Determine the (X, Y) coordinate at the center of the cell enclosing the given text.  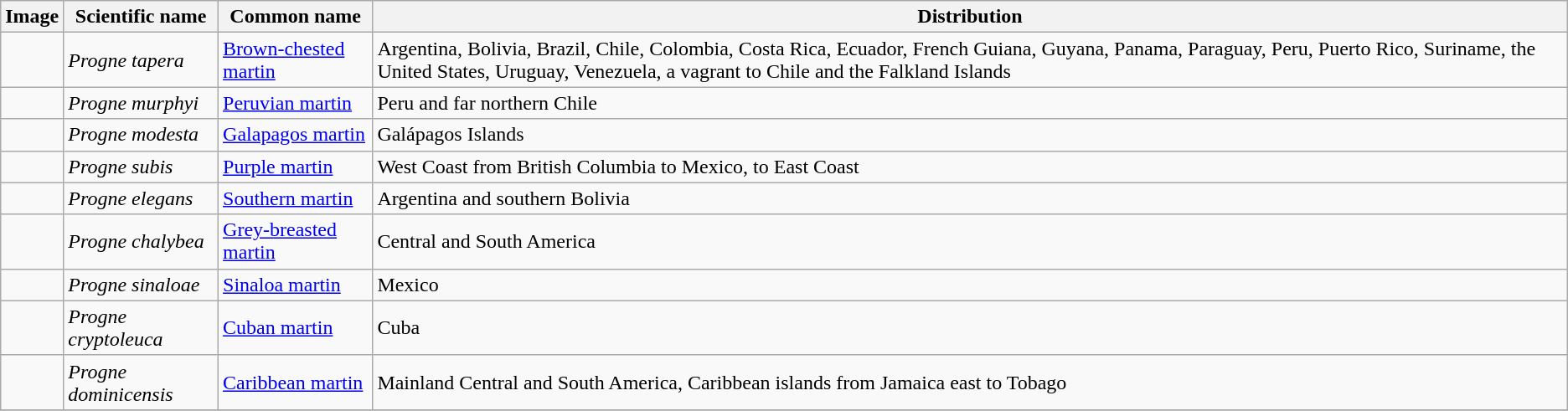
Scientific name (141, 17)
Distribution (970, 17)
Grey-breasted martin (296, 241)
Progne chalybea (141, 241)
Argentina and southern Bolivia (970, 198)
Cuban martin (296, 328)
Progne sinaloae (141, 285)
Common name (296, 17)
Progne subis (141, 167)
Brown-chested martin (296, 60)
Southern martin (296, 198)
West Coast from British Columbia to Mexico, to East Coast (970, 167)
Progne cryptoleuca (141, 328)
Progne tapera (141, 60)
Caribbean martin (296, 382)
Mexico (970, 285)
Progne elegans (141, 198)
Central and South America (970, 241)
Image (32, 17)
Progne modesta (141, 135)
Galápagos Islands (970, 135)
Cuba (970, 328)
Mainland Central and South America, Caribbean islands from Jamaica east to Tobago (970, 382)
Peru and far northern Chile (970, 103)
Peruvian martin (296, 103)
Purple martin (296, 167)
Galapagos martin (296, 135)
Sinaloa martin (296, 285)
Progne murphyi (141, 103)
Progne dominicensis (141, 382)
